Identify which cell holds the provided text, then report its (x, y) central coordinate. 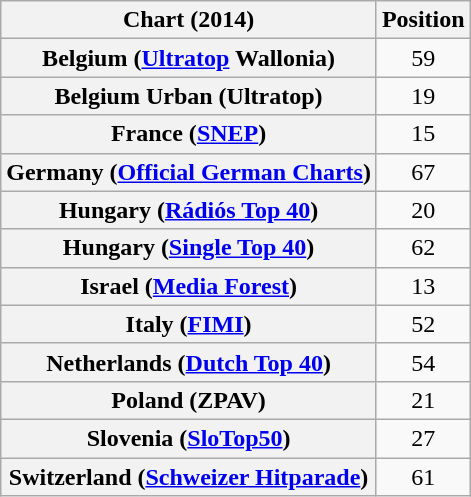
Belgium Urban (Ultratop) (189, 96)
Hungary (Rádiós Top 40) (189, 210)
France (SNEP) (189, 134)
Germany (Official German Charts) (189, 172)
Israel (Media Forest) (189, 286)
Slovenia (SloTop50) (189, 438)
Poland (ZPAV) (189, 400)
Hungary (Single Top 40) (189, 248)
Position (423, 20)
Italy (FIMI) (189, 324)
59 (423, 58)
19 (423, 96)
62 (423, 248)
27 (423, 438)
61 (423, 477)
67 (423, 172)
52 (423, 324)
13 (423, 286)
54 (423, 362)
Belgium (Ultratop Wallonia) (189, 58)
Chart (2014) (189, 20)
15 (423, 134)
Switzerland (Schweizer Hitparade) (189, 477)
Netherlands (Dutch Top 40) (189, 362)
21 (423, 400)
20 (423, 210)
